Return [X, Y] of the center of cell containing provided text 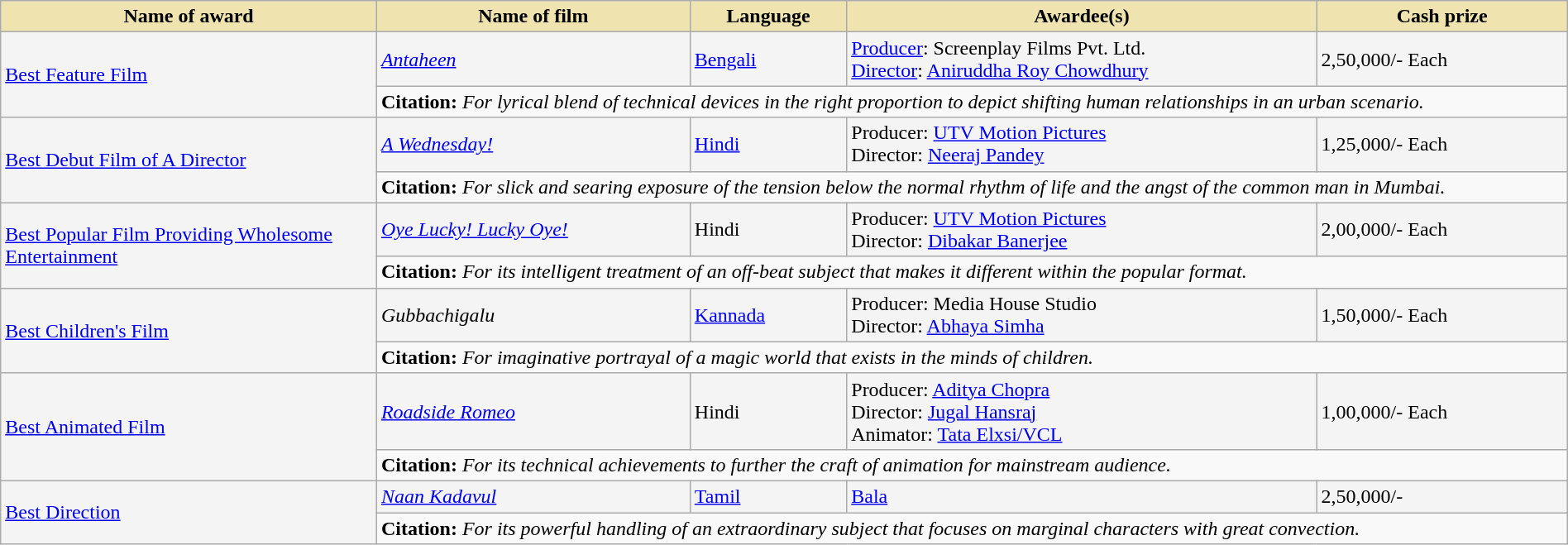
Name of film [533, 17]
Citation: For imaginative portrayal of a magic world that exists in the minds of children. [972, 357]
1,00,000/- Each [1442, 411]
Best Popular Film Providing Wholesome Entertainment [189, 245]
Best Debut Film of A Director [189, 160]
Bengali [767, 60]
Best Children's Film [189, 331]
Language [767, 17]
Best Feature Film [189, 74]
Tamil [767, 496]
Naan Kadavul [533, 496]
Producer: Media House StudioDirector: Abhaya Simha [1082, 314]
Citation: For lyrical blend of technical devices in the right proportion to depict shifting human relationships in an urban scenario. [972, 102]
Citation: For slick and searing exposure of the tension below the normal rhythm of life and the angst of the common man in Mumbai. [972, 187]
Citation: For its powerful handling of an extraordinary subject that focuses on marginal characters with great convection. [972, 528]
Cash prize [1442, 17]
Gubbachigalu [533, 314]
1,50,000/- Each [1442, 314]
Citation: For its technical achievements to further the craft of animation for mainstream audience. [972, 465]
Name of award [189, 17]
Best Animated Film [189, 427]
Producer: Screenplay Films Pvt. Ltd.Director: Aniruddha Roy Chowdhury [1082, 60]
Producer: UTV Motion PicturesDirector: Neeraj Pandey [1082, 144]
2,00,000/- Each [1442, 230]
Kannada [767, 314]
Bala [1082, 496]
Oye Lucky! Lucky Oye! [533, 230]
Producer: Aditya ChopraDirector: Jugal HansrajAnimator: Tata Elxsi/VCL [1082, 411]
Citation: For its intelligent treatment of an off-beat subject that makes it different within the popular format. [972, 272]
Producer: UTV Motion PicturesDirector: Dibakar Banerjee [1082, 230]
Antaheen [533, 60]
1,25,000/- Each [1442, 144]
Best Direction [189, 512]
Roadside Romeo [533, 411]
A Wednesday! [533, 144]
2,50,000/- [1442, 496]
2,50,000/- Each [1442, 60]
Awardee(s) [1082, 17]
